Pinpoint the cell where the given text exists, returning its (x, y) midpoint coordinate. 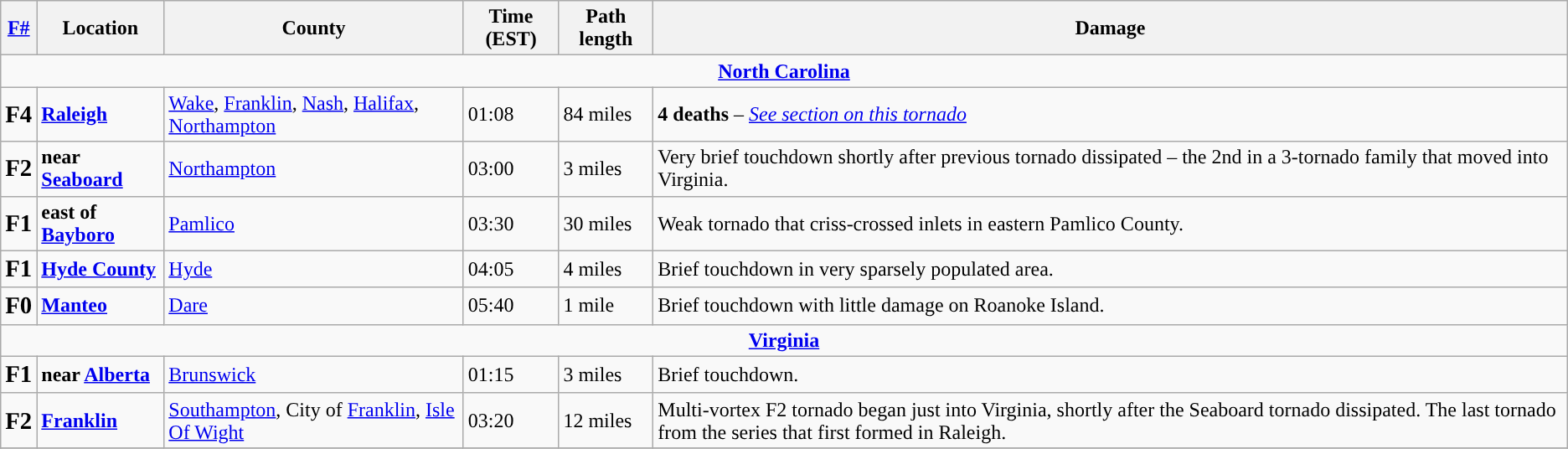
North Carolina (784, 71)
Path length (606, 28)
03:20 (511, 421)
F# (18, 28)
Brunswick (313, 374)
Raleigh (101, 114)
4 deaths – See section on this tornado (1111, 114)
Weak tornado that criss-crossed inlets in eastern Pamlico County. (1111, 223)
12 miles (606, 421)
near Alberta (101, 374)
84 miles (606, 114)
01:15 (511, 374)
Brief touchdown in very sparsely populated area. (1111, 269)
Hyde (313, 269)
Manteo (101, 306)
Wake, Franklin, Nash, Halifax, Northampton (313, 114)
Southampton, City of Franklin, Isle Of Wight (313, 421)
Hyde County (101, 269)
01:08 (511, 114)
east of Bayboro (101, 223)
Northampton (313, 169)
Location (101, 28)
05:40 (511, 306)
1 mile (606, 306)
Time (EST) (511, 28)
Damage (1111, 28)
Virginia (784, 340)
4 miles (606, 269)
Brief touchdown with little damage on Roanoke Island. (1111, 306)
30 miles (606, 223)
F4 (18, 114)
County (313, 28)
Dare (313, 306)
F0 (18, 306)
03:00 (511, 169)
Brief touchdown. (1111, 374)
Franklin (101, 421)
03:30 (511, 223)
Pamlico (313, 223)
Very brief touchdown shortly after previous tornado dissipated – the 2nd in a 3-tornado family that moved into Virginia. (1111, 169)
near Seaboard (101, 169)
04:05 (511, 269)
